Search for the cell housing the specified text and yield its [x, y] center coordinate. 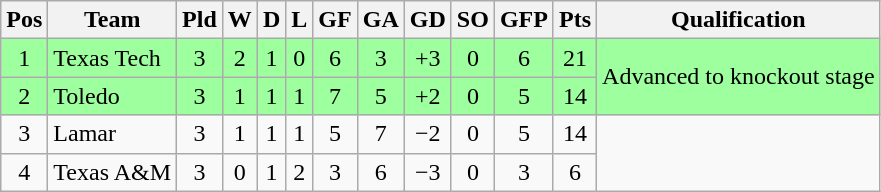
GF [335, 20]
SO [472, 20]
L [300, 20]
+3 [428, 58]
D [271, 20]
Pts [574, 20]
GFP [524, 20]
GA [380, 20]
Qualification [739, 20]
Texas A&M [112, 172]
Team [112, 20]
Toledo [112, 96]
Lamar [112, 134]
W [240, 20]
−2 [428, 134]
Pld [200, 20]
21 [574, 58]
−3 [428, 172]
Texas Tech [112, 58]
GD [428, 20]
+2 [428, 96]
Advanced to knockout stage [739, 77]
4 [24, 172]
Pos [24, 20]
